Provide the [x, y] coordinate of the cell's center where the given text is located.  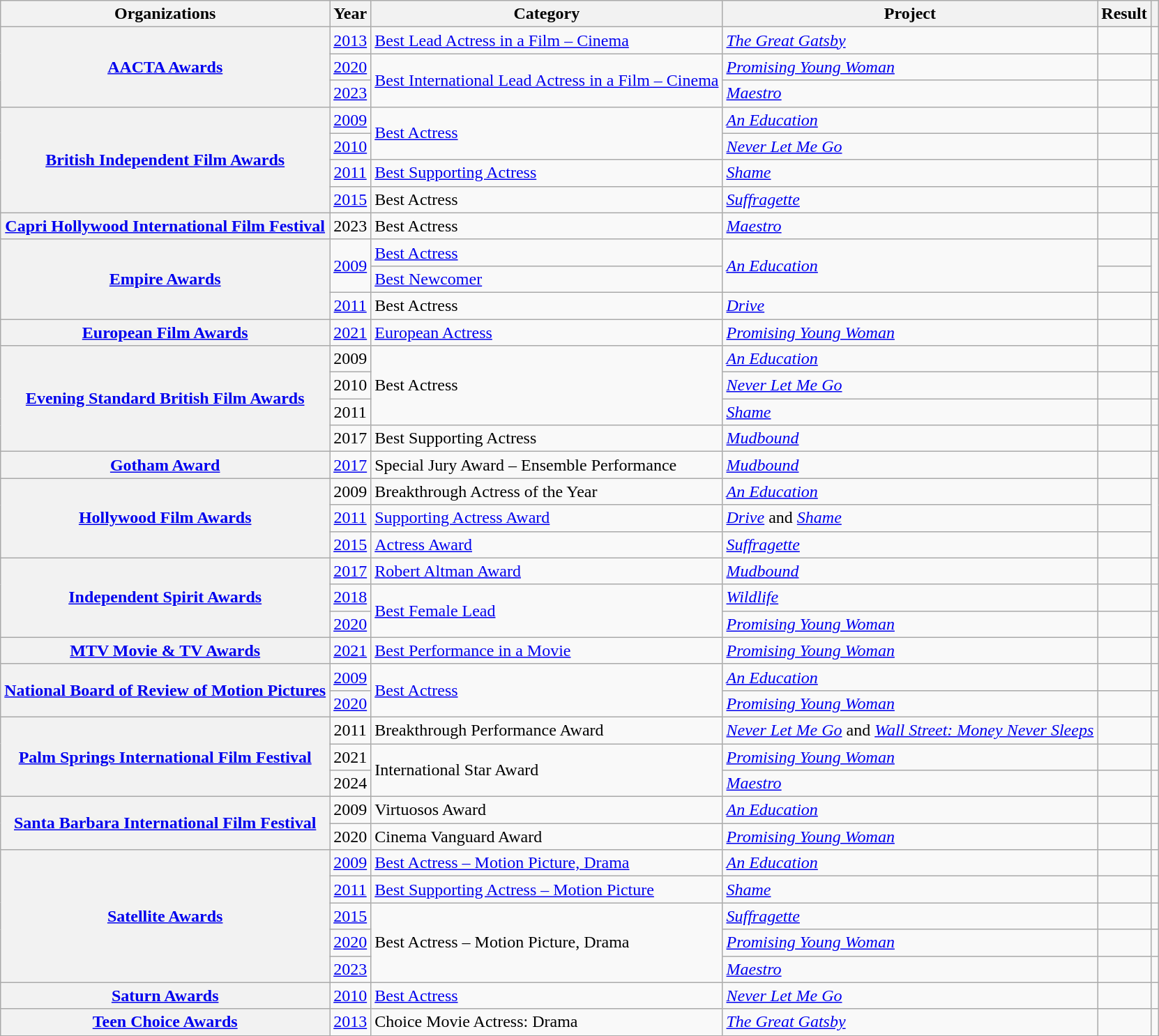
Wildlife [910, 597]
Virtuosos Award [547, 810]
Hollywood Film Awards [165, 518]
Best Supporting Actress – Motion Picture [547, 890]
European Film Awards [165, 333]
2018 [350, 597]
Teen Choice Awards [165, 1022]
Category [547, 14]
Empire Awards [165, 279]
Best Newcomer [547, 279]
Year [350, 14]
Project [910, 14]
Best Performance in a Movie [547, 650]
Cinema Vanguard Award [547, 837]
European Actress [547, 333]
Drive and Shame [910, 518]
British Independent Film Awards [165, 160]
Best International Lead Actress in a Film – Cinema [547, 80]
Palm Springs International Film Festival [165, 756]
Satellite Awards [165, 916]
Actress Award [547, 544]
Supporting Actress Award [547, 518]
Drive [910, 305]
National Board of Review of Motion Pictures [165, 690]
Santa Barbara International Film Festival [165, 823]
Choice Movie Actress: Drama [547, 1022]
Result [1124, 14]
2024 [350, 784]
Organizations [165, 14]
Gotham Award [165, 465]
AACTA Awards [165, 67]
Evening Standard British Film Awards [165, 399]
Special Jury Award – Ensemble Performance [547, 465]
Breakthrough Performance Award [547, 730]
Saturn Awards [165, 996]
Best Lead Actress in a Film – Cinema [547, 40]
Independent Spirit Awards [165, 597]
Best Female Lead [547, 611]
Robert Altman Award [547, 571]
Never Let Me Go and Wall Street: Money Never Sleeps [910, 730]
MTV Movie & TV Awards [165, 650]
International Star Award [547, 770]
Capri Hollywood International Film Festival [165, 226]
Breakthrough Actress of the Year [547, 492]
